Extract the [x, y] coordinate from the center of the cell holding the provided text.  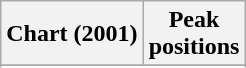
Peakpositions [194, 34]
Chart (2001) [72, 34]
